Output the (x, y) coordinate of the center of the cell containing the given text.  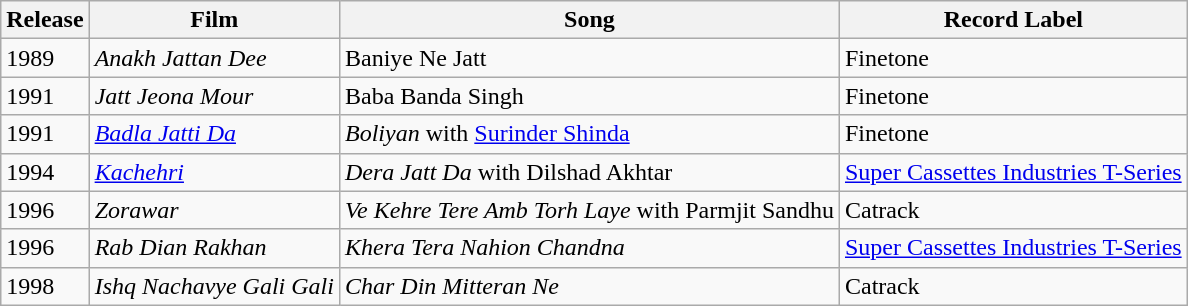
Char Din Mitteran Ne (589, 286)
Record Label (1013, 20)
Ve Kehre Tere Amb Torh Laye with Parmjit Sandhu (589, 210)
Rab Dian Rakhan (214, 248)
1998 (45, 286)
Jatt Jeona Mour (214, 96)
Khera Tera Nahion Chandna (589, 248)
Zorawar (214, 210)
Ishq Nachavye Gali Gali (214, 286)
Kachehri (214, 172)
Anakh Jattan Dee (214, 58)
Dera Jatt Da with Dilshad Akhtar (589, 172)
1989 (45, 58)
1994 (45, 172)
Baniye Ne Jatt (589, 58)
Release (45, 20)
Baba Banda Singh (589, 96)
Badla Jatti Da (214, 134)
Film (214, 20)
Song (589, 20)
Boliyan with Surinder Shinda (589, 134)
